For the text-containing cell, return its midpoint in (X, Y) coordinate format. 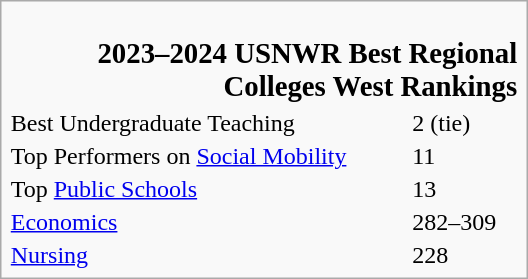
2023–2024 USNWR Best Regional Colleges West Rankings (264, 57)
Top Public Schools (208, 189)
11 (465, 156)
282–309 (465, 222)
Best Undergraduate Teaching (208, 123)
Top Performers on Social Mobility (208, 156)
2 (tie) (465, 123)
228 (465, 255)
13 (465, 189)
Nursing (208, 255)
Economics (208, 222)
